Return [x, y] of the center of cell containing provided text 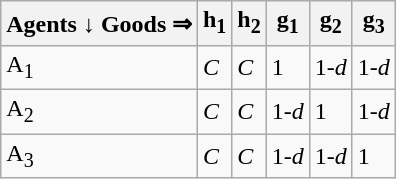
Agents ↓ Goods ⇒ [100, 23]
h2 [249, 23]
g3 [374, 23]
A1 [100, 67]
h1 [214, 23]
g1 [288, 23]
A3 [100, 156]
A2 [100, 111]
g2 [330, 23]
